From the cell containing the given text, extract its center point as [X, Y] coordinate. 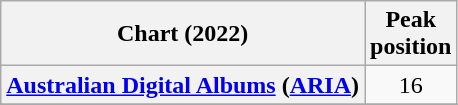
Peakposition [411, 34]
16 [411, 85]
Australian Digital Albums (ARIA) [183, 85]
Chart (2022) [183, 34]
